Capture the cell that displays the provided text and extract its [x, y] central coordinate. 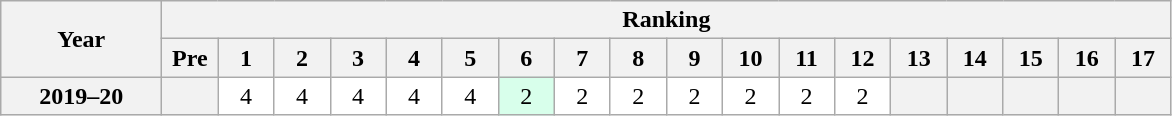
6 [526, 58]
5 [470, 58]
13 [919, 58]
9 [694, 58]
Ranking [666, 20]
15 [1031, 58]
16 [1087, 58]
8 [638, 58]
2019–20 [82, 96]
3 [358, 58]
1 [246, 58]
12 [863, 58]
11 [806, 58]
Year [82, 39]
14 [975, 58]
7 [582, 58]
Pre [190, 58]
17 [1143, 58]
10 [750, 58]
